Extract the (x, y) coordinate from the center of the cell holding the provided text.  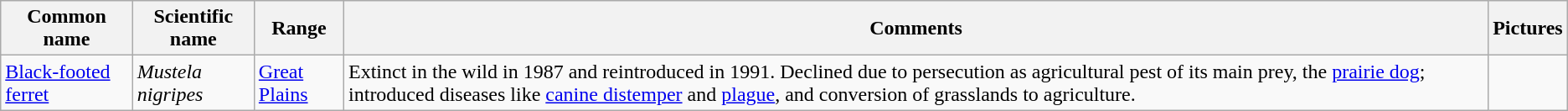
Black-footed ferret (67, 82)
Scientific name (193, 29)
Comments (916, 29)
Common name (67, 29)
Range (298, 29)
Pictures (1528, 29)
Great Plains (298, 82)
Mustela nigripes (193, 82)
